Pinpoint the cell where the given text exists, returning its (X, Y) midpoint coordinate. 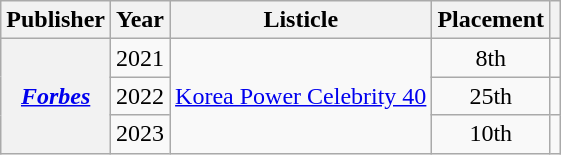
2022 (140, 96)
Listicle (301, 20)
10th (491, 134)
Korea Power Celebrity 40 (301, 96)
8th (491, 58)
2023 (140, 134)
Forbes (56, 96)
2021 (140, 58)
Publisher (56, 20)
25th (491, 96)
Placement (491, 20)
Year (140, 20)
